Return the (X, Y) coordinate for the center point of the cell that contains the specified text.  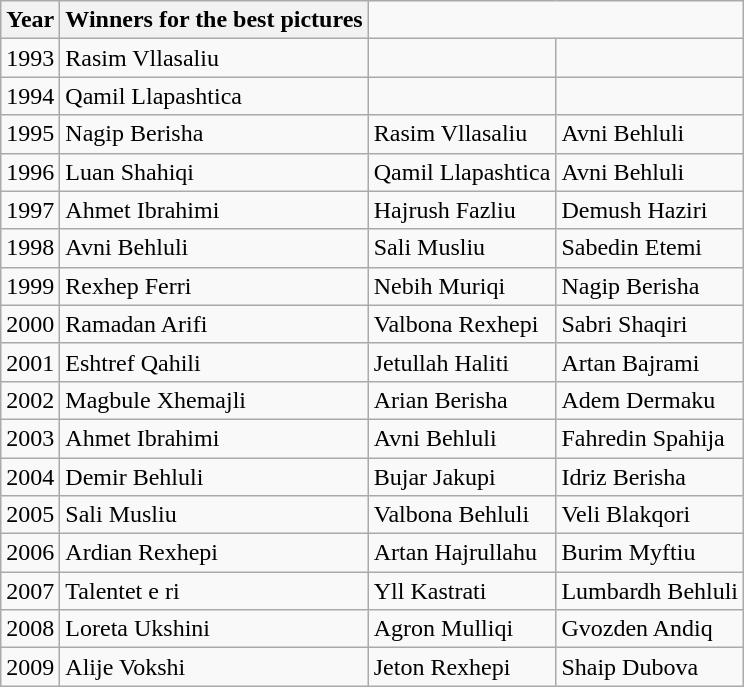
Sabedin Etemi (650, 248)
Gvozden Andiq (650, 629)
Shaip Dubova (650, 667)
2009 (30, 667)
Year (30, 20)
Alije Vokshi (214, 667)
Nebih Muriqi (462, 286)
1998 (30, 248)
Yll Kastrati (462, 591)
Demir Behluli (214, 477)
Sabri Shaqiri (650, 324)
2005 (30, 515)
2003 (30, 438)
Hajrush Fazliu (462, 210)
Ardian Rexhepi (214, 553)
Jeton Rexhepi (462, 667)
Arian Berisha (462, 400)
Valbona Behluli (462, 515)
Idriz Berisha (650, 477)
Loreta Ukshini (214, 629)
Adem Dermaku (650, 400)
2008 (30, 629)
Eshtref Qahili (214, 362)
2006 (30, 553)
2004 (30, 477)
1996 (30, 172)
Ramadan Arifi (214, 324)
Winners for the best pictures (214, 20)
Lumbardh Behluli (650, 591)
Agron Mulliqi (462, 629)
Demush Haziri (650, 210)
1997 (30, 210)
Burim Myftiu (650, 553)
Luan Shahiqi (214, 172)
Fahredin Spahija (650, 438)
Artan Hajrullahu (462, 553)
1993 (30, 58)
Magbule Xhemajli (214, 400)
Jetullah Haliti (462, 362)
1994 (30, 96)
2007 (30, 591)
Artan Bajrami (650, 362)
Talentet e ri (214, 591)
Valbona Rexhepi (462, 324)
Veli Blakqori (650, 515)
1995 (30, 134)
2000 (30, 324)
1999 (30, 286)
2002 (30, 400)
Rexhep Ferri (214, 286)
Bujar Jakupi (462, 477)
2001 (30, 362)
